Search for the cell housing the specified text and yield its [x, y] center coordinate. 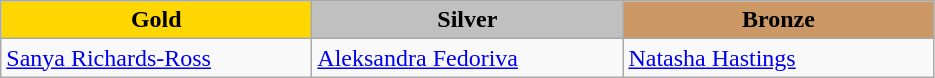
Aleksandra Fedoriva [468, 58]
Silver [468, 20]
Gold [156, 20]
Sanya Richards-Ross [156, 58]
Natasha Hastings [778, 58]
Bronze [778, 20]
